For the text-containing cell, return its midpoint in [x, y] coordinate format. 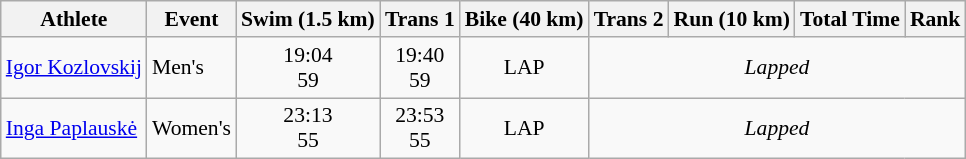
Inga Paplauskė [74, 128]
Event [192, 19]
Total Time [850, 19]
Bike (40 km) [524, 19]
23:13 55 [308, 128]
19:4059 [420, 68]
Women's [192, 128]
19:0459 [308, 68]
Igor Kozlovskij [74, 68]
Rank [936, 19]
23:53 55 [420, 128]
Swim (1.5 km) [308, 19]
Trans 2 [629, 19]
Athlete [74, 19]
Trans 1 [420, 19]
Run (10 km) [732, 19]
Men's [192, 68]
